For the text-containing cell, return its midpoint in [X, Y] coordinate format. 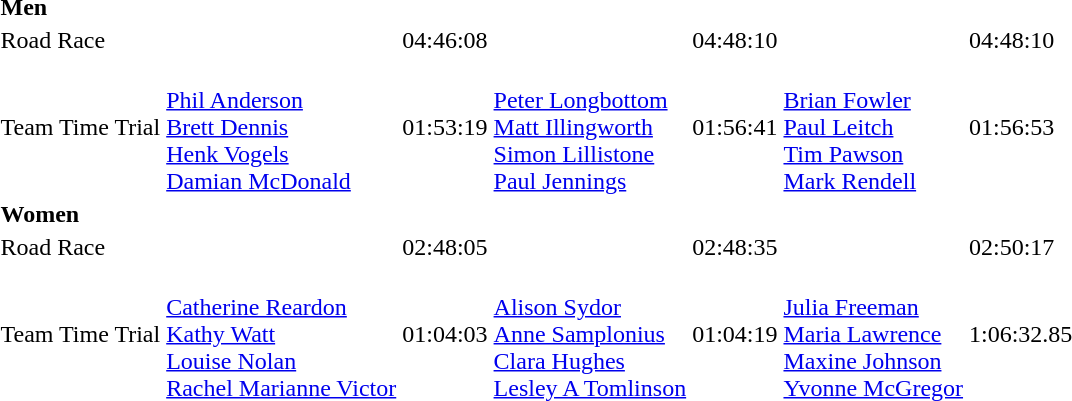
Brian FowlerPaul LeitchTim PawsonMark Rendell [874, 127]
01:53:19 [445, 127]
04:48:10 [735, 40]
Peter LongbottomMatt IllingworthSimon LillistonePaul Jennings [590, 127]
02:48:35 [735, 247]
Phil AndersonBrett DennisHenk VogelsDamian McDonald [282, 127]
01:56:41 [735, 127]
02:48:05 [445, 247]
04:46:08 [445, 40]
